Scan for the cell matching the given text and deliver its (x, y) coordinate at center. 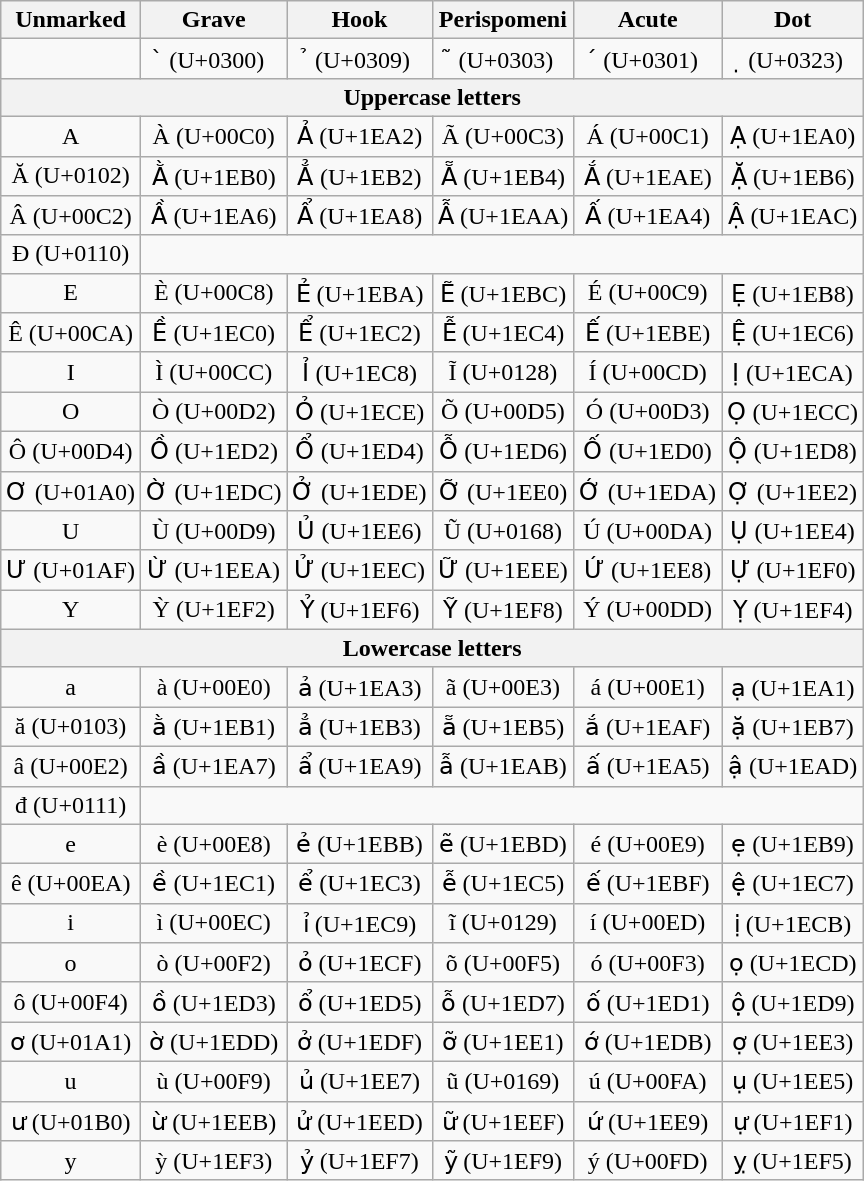
Ý (U+00DD) (648, 610)
Ó (U+00D3) (648, 412)
ẵ (U+1EB5) (503, 727)
Ờ (U+1EDC) (214, 491)
Ỉ (U+1EC8) (360, 372)
̉ (U+0309) (360, 59)
Ã (U+00C3) (503, 136)
Grave (214, 20)
Ắ (U+1EAE) (648, 176)
Đ (U+0110) (71, 254)
I (71, 372)
a (71, 687)
Á (U+00C1) (648, 136)
ụ (U+1EE5) (793, 1081)
A (71, 136)
ỗ (U+1ED7) (503, 1002)
ớ (U+1EDB) (648, 1042)
u (71, 1081)
í (U+00ED) (648, 923)
ẩ (U+1EA9) (360, 766)
Ĩ (U+0128) (503, 372)
ữ (U+1EEF) (503, 1121)
ễ (U+1EC5) (503, 884)
Ế (U+1EBE) (648, 333)
Acute (648, 20)
Ể (U+1EC2) (360, 333)
Ồ (U+1ED2) (214, 451)
ầ (U+1EA7) (214, 766)
Ò (U+00D2) (214, 412)
Ở (U+1EDE) (360, 491)
đ (U+0111) (71, 805)
Unmarked (71, 20)
ắ (U+1EAF) (648, 727)
Ỗ (U+1ED6) (503, 451)
Ổ (U+1ED4) (360, 451)
ỵ (U+1EF5) (793, 1161)
á (U+00E1) (648, 687)
Ỹ (U+1EF8) (503, 610)
ở (U+1EDF) (360, 1042)
Ệ (U+1EC6) (793, 333)
ạ (U+1EA1) (793, 687)
Lowercase letters (432, 648)
̀ (U+0300) (214, 59)
y (71, 1161)
à (U+00E0) (214, 687)
Ô (U+00D4) (71, 451)
Ẵ (U+1EB4) (503, 176)
ỡ (U+1EE1) (503, 1042)
ì (U+00EC) (214, 923)
Ễ (U+1EC4) (503, 333)
Ụ (U+1EE4) (793, 531)
Ộ (U+1ED8) (793, 451)
Ả (U+1EA2) (360, 136)
ề (U+1EC1) (214, 884)
ợ (U+1EE3) (793, 1042)
́ (U+0301) (648, 59)
Ứ (U+1EE8) (648, 570)
ẽ (U+1EBD) (503, 844)
ậ (U+1EAD) (793, 766)
ẹ (U+1EB9) (793, 844)
ỷ (U+1EF7) (360, 1161)
ư (U+01B0) (71, 1121)
ổ (U+1ED5) (360, 1002)
Ẩ (U+1EA8) (360, 216)
ọ (U+1ECD) (793, 963)
ỳ (U+1EF3) (214, 1161)
Hook (360, 20)
Ố (U+1ED0) (648, 451)
Ì (U+00CC) (214, 372)
E (71, 293)
É (U+00C9) (648, 293)
Perispomeni (503, 20)
ộ (U+1ED9) (793, 1002)
Ớ (U+1EDA) (648, 491)
Ợ (U+1EE2) (793, 491)
Õ (U+00D5) (503, 412)
ệ (U+1EC7) (793, 884)
ú (U+00FA) (648, 1081)
Ẻ (U+1EBA) (360, 293)
o (71, 963)
Ú (U+00DA) (648, 531)
ê (U+00EA) (71, 884)
̣ (U+0323) (793, 59)
ẳ (U+1EB3) (360, 727)
ũ (U+0169) (503, 1081)
ơ (U+01A1) (71, 1042)
Dot (793, 20)
U (71, 531)
̃ (U+0303) (503, 59)
Ạ (U+1EA0) (793, 136)
Ẫ (U+1EAA) (503, 216)
õ (U+00F5) (503, 963)
Ă (U+0102) (71, 176)
ờ (U+1EDD) (214, 1042)
Ỏ (U+1ECE) (360, 412)
Ừ (U+1EEA) (214, 570)
Ẹ (U+1EB8) (793, 293)
ô (U+00F4) (71, 1002)
ĩ (U+0129) (503, 923)
Y (71, 610)
Ù (U+00D9) (214, 531)
ị (U+1ECB) (793, 923)
Ỵ (U+1EF4) (793, 610)
ự (U+1EF1) (793, 1121)
Ủ (U+1EE6) (360, 531)
ố (U+1ED1) (648, 1002)
Ậ (U+1EAC) (793, 216)
ó (U+00F3) (648, 963)
ẫ (U+1EAB) (503, 766)
Uppercase letters (432, 97)
ả (U+1EA3) (360, 687)
ế (U+1EBF) (648, 884)
ủ (U+1EE7) (360, 1081)
ứ (U+1EE9) (648, 1121)
Ữ (U+1EEE) (503, 570)
ù (U+00F9) (214, 1081)
â (U+00E2) (71, 766)
Ề (U+1EC0) (214, 333)
ồ (U+1ED3) (214, 1002)
ỹ (U+1EF9) (503, 1161)
ỏ (U+1ECF) (360, 963)
Ử (U+1EEC) (360, 570)
Ỡ (U+1EE0) (503, 491)
Ẽ (U+1EBC) (503, 293)
ỉ (U+1EC9) (360, 923)
Ê (U+00CA) (71, 333)
O (71, 412)
é (U+00E9) (648, 844)
ấ (U+1EA5) (648, 766)
Ằ (U+1EB0) (214, 176)
Ỷ (U+1EF6) (360, 610)
Ư (U+01AF) (71, 570)
È (U+00C8) (214, 293)
Â (U+00C2) (71, 216)
Ị (U+1ECA) (793, 372)
ử (U+1EED) (360, 1121)
Ũ (U+0168) (503, 531)
Ặ (U+1EB6) (793, 176)
Ỳ (U+1EF2) (214, 610)
Ự (U+1EF0) (793, 570)
ẻ (U+1EBB) (360, 844)
ể (U+1EC3) (360, 884)
ò (U+00F2) (214, 963)
e (71, 844)
Ẳ (U+1EB2) (360, 176)
À (U+00C0) (214, 136)
è (U+00E8) (214, 844)
ý (U+00FD) (648, 1161)
Ọ (U+1ECC) (793, 412)
ã (U+00E3) (503, 687)
Ấ (U+1EA4) (648, 216)
Ầ (U+1EA6) (214, 216)
Í (U+00CD) (648, 372)
ằ (U+1EB1) (214, 727)
ừ (U+1EEB) (214, 1121)
ặ (U+1EB7) (793, 727)
Ơ (U+01A0) (71, 491)
ă (U+0103) (71, 727)
i (71, 923)
